From the cell containing the given text, extract its center point as [x, y] coordinate. 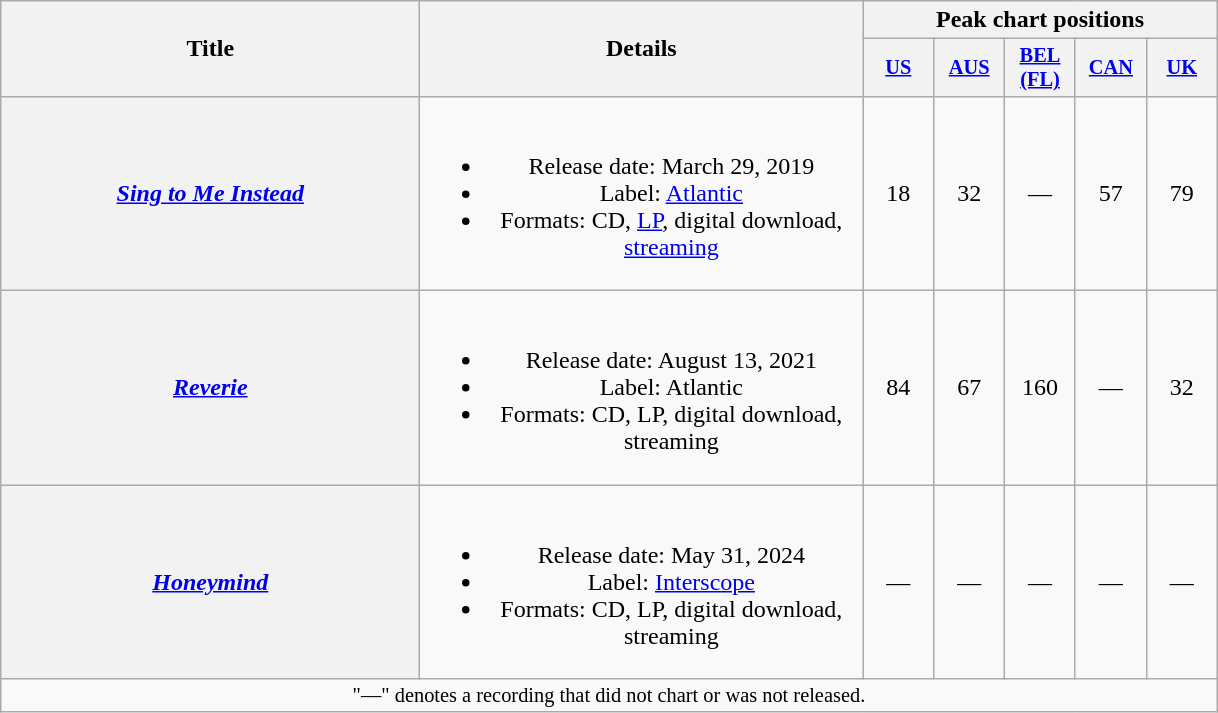
"—" denotes a recording that did not chart or was not released. [609, 696]
Release date: August 13, 2021Label: AtlanticFormats: CD, LP, digital download, streaming [642, 388]
BEL(FL) [1040, 68]
Release date: May 31, 2024Label: InterscopeFormats: CD, LP, digital download, streaming [642, 582]
160 [1040, 388]
18 [898, 193]
84 [898, 388]
57 [1110, 193]
67 [970, 388]
Release date: March 29, 2019Label: AtlanticFormats: CD, LP, digital download, streaming [642, 193]
Peak chart positions [1040, 20]
UK [1182, 68]
Sing to Me Instead [210, 193]
Title [210, 49]
Details [642, 49]
AUS [970, 68]
CAN [1110, 68]
US [898, 68]
79 [1182, 193]
Honeymind [210, 582]
Reverie [210, 388]
